Return the (x, y) coordinate for the center point of the cell that contains the specified text.  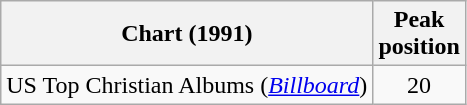
US Top Christian Albums (Billboard) (187, 85)
Chart (1991) (187, 34)
Peakposition (419, 34)
20 (419, 85)
